Provide the (x, y) coordinate of the cell's center where the given text is located.  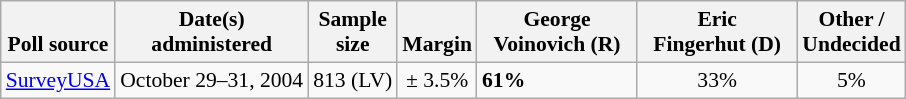
Poll source (58, 32)
33% (717, 80)
Samplesize (352, 32)
813 (LV) (352, 80)
Other /Undecided (851, 32)
5% (851, 80)
SurveyUSA (58, 80)
Margin (437, 32)
± 3.5% (437, 80)
October 29–31, 2004 (212, 80)
Date(s)administered (212, 32)
EricFingerhut (D) (717, 32)
GeorgeVoinovich (R) (557, 32)
61% (557, 80)
